Locate the cell with the specified text and output its (X, Y) center coordinate. 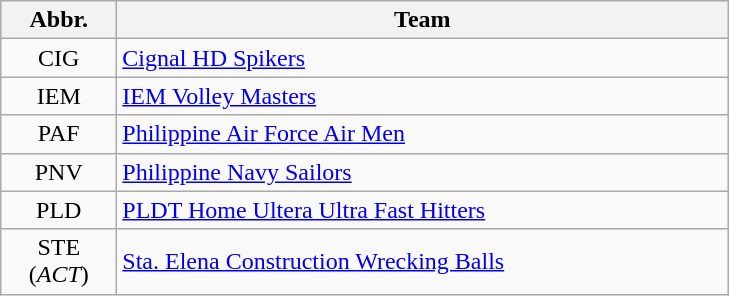
CIG (59, 58)
STE (ACT) (59, 262)
Sta. Elena Construction Wrecking Balls (422, 262)
PLD (59, 210)
IEM (59, 96)
Philippine Air Force Air Men (422, 134)
IEM Volley Masters (422, 96)
PLDT Home Ultera Ultra Fast Hitters (422, 210)
Philippine Navy Sailors (422, 172)
Cignal HD Spikers (422, 58)
Abbr. (59, 20)
PNV (59, 172)
Team (422, 20)
PAF (59, 134)
